Output the (X, Y) coordinate of the center of the cell containing the given text.  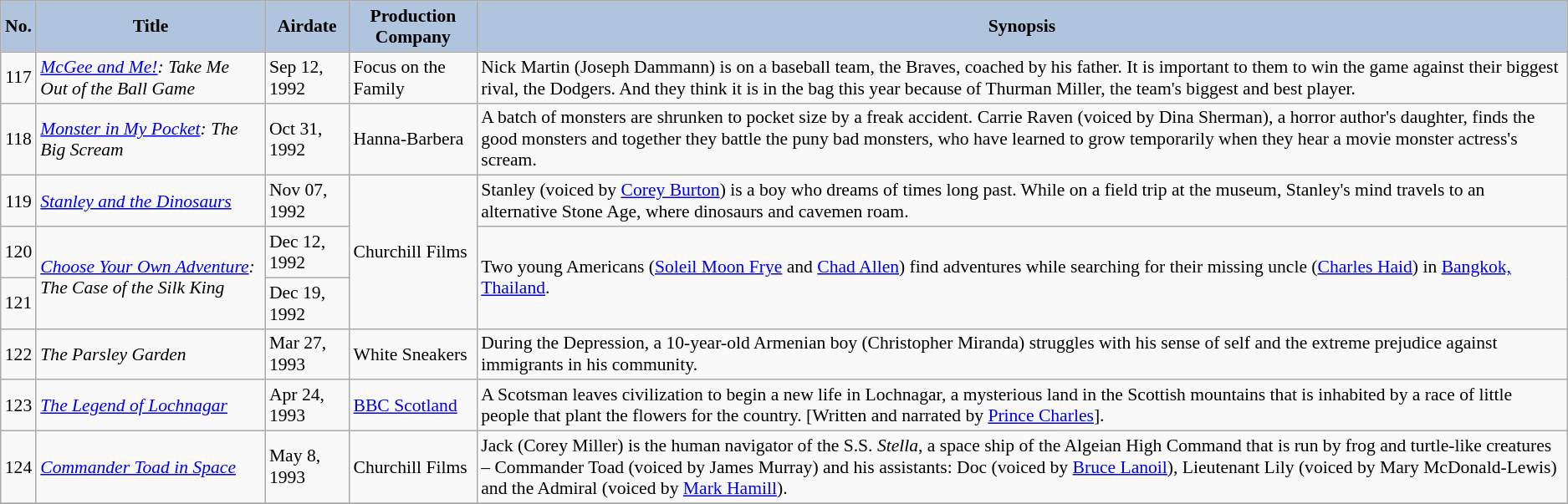
Commander Toad in Space (151, 468)
Dec 12, 1992 (308, 252)
121 (18, 303)
Synopsis (1022, 27)
Mar 27, 1993 (308, 354)
No. (18, 27)
The Legend of Lochnagar (151, 406)
Choose Your Own Adventure: The Case of the Silk King (151, 277)
Hanna-Barbera (413, 139)
BBC Scotland (413, 406)
120 (18, 252)
The Parsley Garden (151, 354)
Airdate (308, 27)
Monster in My Pocket: The Big Scream (151, 139)
Two young Americans (Soleil Moon Frye and Chad Allen) find adventures while searching for their missing uncle (Charles Haid) in Bangkok, Thailand. (1022, 277)
May 8, 1993 (308, 468)
Dec 19, 1992 (308, 303)
119 (18, 201)
Sep 12, 1992 (308, 77)
Title (151, 27)
117 (18, 77)
White Sneakers (413, 354)
McGee and Me!: Take Me Out of the Ball Game (151, 77)
Nov 07, 1992 (308, 201)
123 (18, 406)
124 (18, 468)
Stanley and the Dinosaurs (151, 201)
118 (18, 139)
Production Company (413, 27)
122 (18, 354)
Oct 31, 1992 (308, 139)
Focus on the Family (413, 77)
Apr 24, 1993 (308, 406)
